Identify which cell holds the provided text, then report its (X, Y) central coordinate. 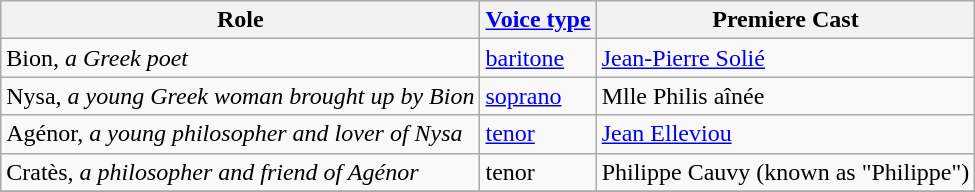
Nysa, a young Greek woman brought up by Bion (240, 96)
baritone (538, 58)
Role (240, 20)
Cratès, a philosopher and friend of Agénor (240, 172)
soprano (538, 96)
Jean Elleviou (786, 134)
Agénor, a young philosopher and lover of Nysa (240, 134)
Mlle Philis aînée (786, 96)
Jean-Pierre Solié (786, 58)
Premiere Cast (786, 20)
Voice type (538, 20)
Bion, a Greek poet (240, 58)
Philippe Cauvy (known as "Philippe") (786, 172)
